Detect which cell encompasses the target text, then output its (x, y) center coordinate. 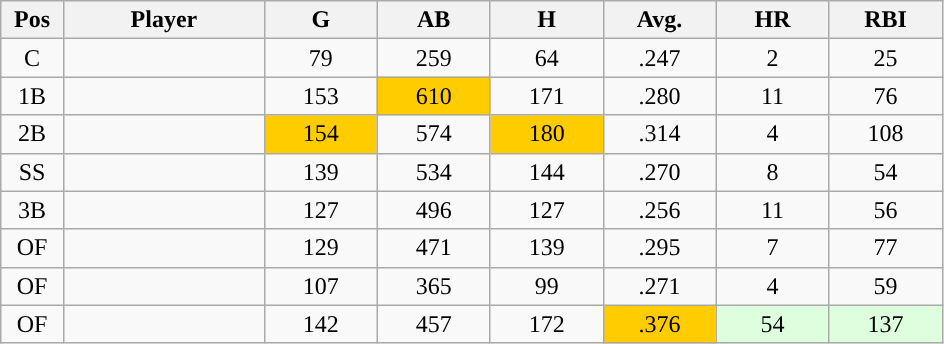
76 (886, 96)
142 (320, 324)
HR (772, 20)
7 (772, 248)
457 (434, 324)
153 (320, 96)
471 (434, 248)
2B (32, 134)
154 (320, 134)
171 (546, 96)
.256 (660, 210)
137 (886, 324)
496 (434, 210)
RBI (886, 20)
SS (32, 172)
59 (886, 286)
.280 (660, 96)
56 (886, 210)
259 (434, 58)
.271 (660, 286)
Avg. (660, 20)
H (546, 20)
610 (434, 96)
3B (32, 210)
180 (546, 134)
.295 (660, 248)
172 (546, 324)
108 (886, 134)
G (320, 20)
107 (320, 286)
.314 (660, 134)
64 (546, 58)
534 (434, 172)
129 (320, 248)
79 (320, 58)
Pos (32, 20)
.247 (660, 58)
25 (886, 58)
.270 (660, 172)
Player (164, 20)
365 (434, 286)
2 (772, 58)
99 (546, 286)
574 (434, 134)
8 (772, 172)
C (32, 58)
.376 (660, 324)
AB (434, 20)
144 (546, 172)
77 (886, 248)
1B (32, 96)
